From the cell containing the given text, extract its center point as (x, y) coordinate. 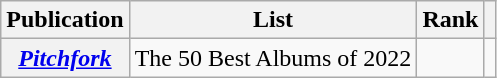
Rank (450, 20)
Pitchfork (65, 58)
Publication (65, 20)
List (273, 20)
The 50 Best Albums of 2022 (273, 58)
